Detect which cell encompasses the target text, then output its (X, Y) center coordinate. 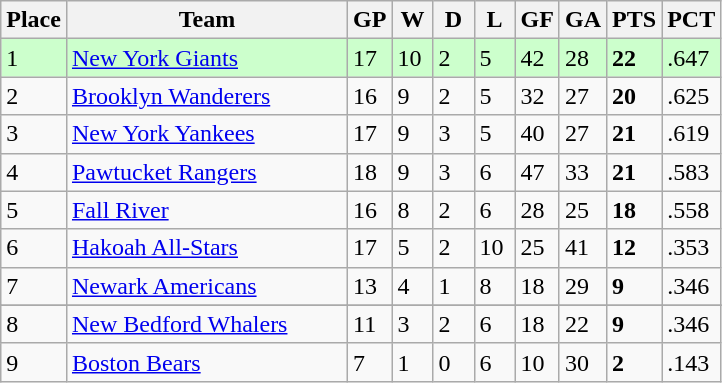
0 (454, 362)
W (412, 20)
.583 (692, 172)
47 (537, 172)
20 (634, 96)
Boston Bears (206, 362)
GF (537, 20)
.619 (692, 134)
.353 (692, 248)
Newark Americans (206, 286)
Team (206, 20)
.625 (692, 96)
30 (582, 362)
Pawtucket Rangers (206, 172)
Hakoah All-Stars (206, 248)
GP (370, 20)
PCT (692, 20)
.558 (692, 210)
PTS (634, 20)
L (494, 20)
New Bedford Whalers (206, 324)
33 (582, 172)
40 (537, 134)
12 (634, 248)
11 (370, 324)
Fall River (206, 210)
.143 (692, 362)
13 (370, 286)
New York Giants (206, 58)
D (454, 20)
Brooklyn Wanderers (206, 96)
Place (34, 20)
.647 (692, 58)
32 (537, 96)
New York Yankees (206, 134)
GA (582, 20)
29 (582, 286)
41 (582, 248)
42 (537, 58)
